Scan for the cell matching the given text and deliver its [X, Y] coordinate at center. 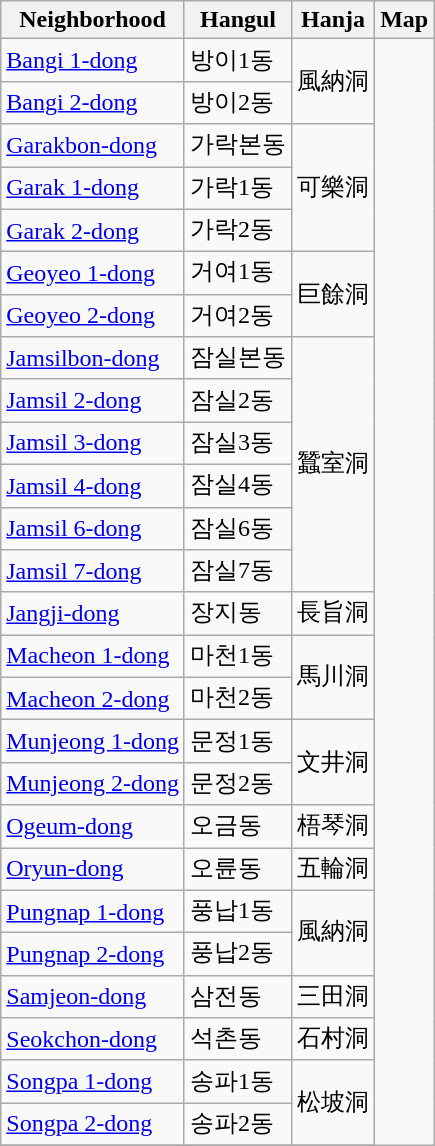
Jamsil 4-dong [93, 486]
송파2동 [238, 1124]
Oryun-dong [93, 870]
梧琴洞 [334, 826]
잠실3동 [238, 444]
Jamsilbon-dong [93, 358]
Bangi 2-dong [93, 102]
Seokchon-dong [93, 1040]
Garak 2-dong [93, 230]
가락1동 [238, 188]
Map [404, 20]
삼전동 [238, 996]
Jamsil 7-dong [93, 572]
巨餘洞 [334, 294]
Jangji-dong [93, 614]
Macheon 2-dong [93, 698]
잠실4동 [238, 486]
거여2동 [238, 316]
Neighborhood [93, 20]
잠실본동 [238, 358]
Pungnap 1-dong [93, 912]
마천2동 [238, 698]
문정1동 [238, 742]
Hanja [334, 20]
長旨洞 [334, 614]
Samjeon-dong [93, 996]
잠실2동 [238, 400]
松坡洞 [334, 1102]
Munjeong 2-dong [93, 784]
오금동 [238, 826]
가락2동 [238, 230]
Hangul [238, 20]
Geoyeo 2-dong [93, 316]
마천1동 [238, 656]
가락본동 [238, 146]
Jamsil 2-dong [93, 400]
Garakbon-dong [93, 146]
송파1동 [238, 1082]
石村洞 [334, 1040]
可樂洞 [334, 188]
馬川洞 [334, 678]
풍납2동 [238, 954]
석촌동 [238, 1040]
Macheon 1-dong [93, 656]
오륜동 [238, 870]
五輪洞 [334, 870]
Jamsil 6-dong [93, 528]
잠실7동 [238, 572]
Bangi 1-dong [93, 60]
방이2동 [238, 102]
장지동 [238, 614]
Geoyeo 1-dong [93, 274]
Songpa 2-dong [93, 1124]
Pungnap 2-dong [93, 954]
풍납1동 [238, 912]
蠶室洞 [334, 464]
문정2동 [238, 784]
Songpa 1-dong [93, 1082]
잠실6동 [238, 528]
방이1동 [238, 60]
Ogeum-dong [93, 826]
거여1동 [238, 274]
三田洞 [334, 996]
文井洞 [334, 762]
Garak 1-dong [93, 188]
Munjeong 1-dong [93, 742]
Jamsil 3-dong [93, 444]
